Identify which cell holds the provided text, then report its (x, y) central coordinate. 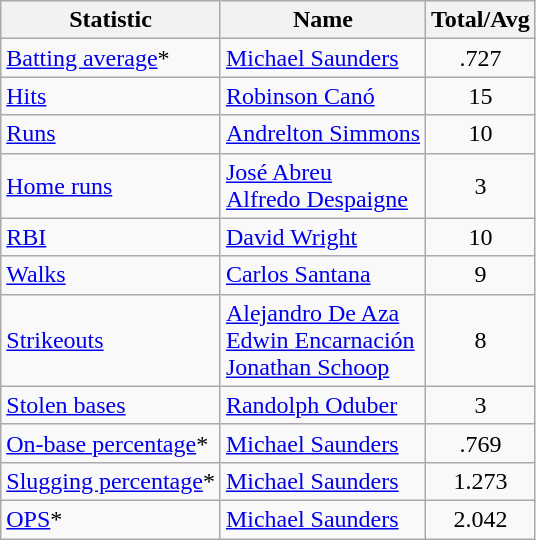
On-base percentage* (111, 443)
Strikeouts (111, 340)
.769 (481, 443)
Randolph Oduber (322, 405)
1.273 (481, 481)
9 (481, 275)
2.042 (481, 519)
Statistic (111, 20)
Runs (111, 134)
Total/Avg (481, 20)
Walks (111, 275)
Andrelton Simmons (322, 134)
Hits (111, 96)
Slugging percentage* (111, 481)
Carlos Santana (322, 275)
José Abreu Alfredo Despaigne (322, 186)
David Wright (322, 237)
Batting average* (111, 58)
15 (481, 96)
Alejandro De Aza Edwin Encarnación Jonathan Schoop (322, 340)
Home runs (111, 186)
8 (481, 340)
OPS* (111, 519)
Robinson Canó (322, 96)
.727 (481, 58)
Stolen bases (111, 405)
RBI (111, 237)
Name (322, 20)
